Return the [X, Y] coordinate for the center point of the cell that contains the specified text.  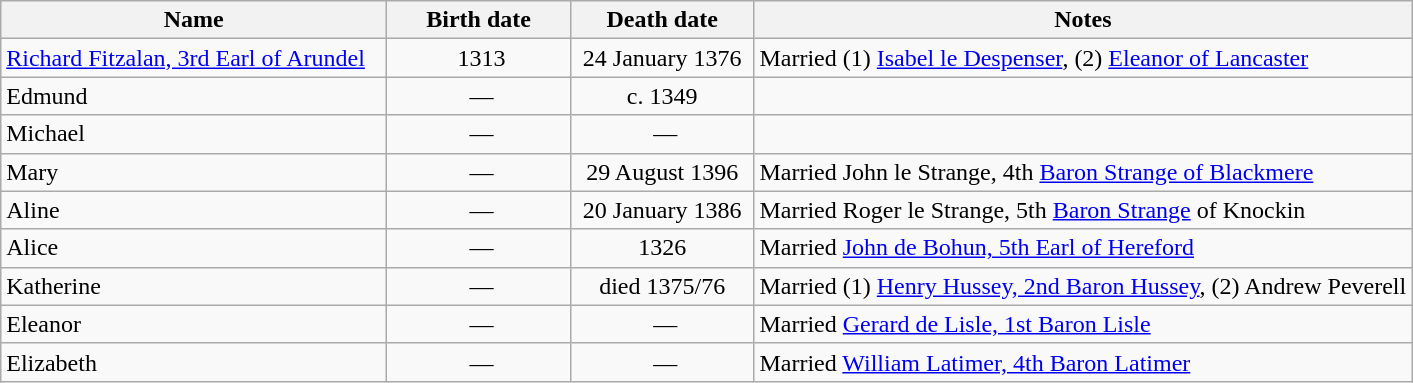
29 August 1396 [662, 172]
Married William Latimer, 4th Baron Latimer [1083, 362]
Death date [662, 20]
1326 [662, 248]
Notes [1083, 20]
Elizabeth [194, 362]
Married (1) Henry Hussey, 2nd Baron Hussey, (2) Andrew Peverell [1083, 286]
Birth date [479, 20]
c. 1349 [662, 96]
died 1375/76 [662, 286]
Richard Fitzalan, 3rd Earl of Arundel [194, 58]
Married (1) Isabel le Despenser, (2) Eleanor of Lancaster [1083, 58]
Mary [194, 172]
Katherine [194, 286]
24 January 1376 [662, 58]
Married John de Bohun, 5th Earl of Hereford [1083, 248]
Aline [194, 210]
Married Gerard de Lisle, 1st Baron Lisle [1083, 324]
Alice [194, 248]
Name [194, 20]
Eleanor [194, 324]
Married John le Strange, 4th Baron Strange of Blackmere [1083, 172]
Edmund [194, 96]
Married Roger le Strange, 5th Baron Strange of Knockin [1083, 210]
1313 [479, 58]
Michael [194, 134]
20 January 1386 [662, 210]
